Capture the cell that displays the provided text and extract its [X, Y] central coordinate. 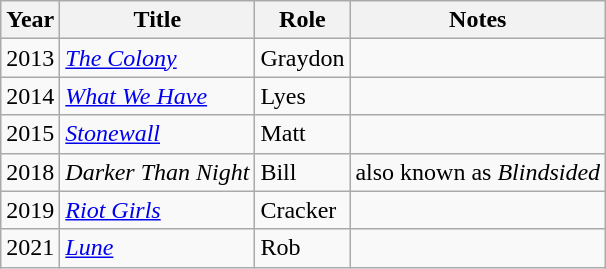
Rob [302, 248]
Graydon [302, 58]
2019 [30, 210]
Stonewall [158, 134]
The Colony [158, 58]
also known as Blindsided [478, 172]
Notes [478, 20]
2018 [30, 172]
2014 [30, 96]
Title [158, 20]
Riot Girls [158, 210]
2013 [30, 58]
Year [30, 20]
Matt [302, 134]
2021 [30, 248]
Cracker [302, 210]
What We Have [158, 96]
Darker Than Night [158, 172]
Bill [302, 172]
2015 [30, 134]
Lyes [302, 96]
Lune [158, 248]
Role [302, 20]
